Output the [X, Y] coordinate of the center of the cell containing the given text.  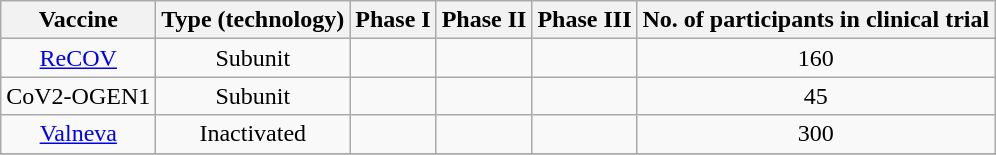
CoV2-OGEN1 [78, 96]
45 [816, 96]
160 [816, 58]
Type (technology) [253, 20]
ReCOV [78, 58]
Inactivated [253, 134]
Valneva [78, 134]
300 [816, 134]
Phase II [484, 20]
Phase III [584, 20]
Vaccine [78, 20]
No. of participants in clinical trial [816, 20]
Phase I [393, 20]
